From the cell containing the given text, extract its center point as [X, Y] coordinate. 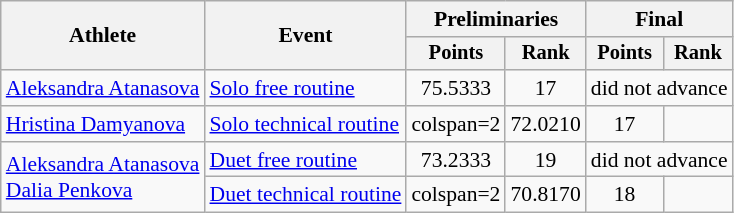
Athlete [103, 36]
Event [305, 36]
75.5333 [456, 88]
Aleksandra Atanasova [103, 88]
Hristina Damyanova [103, 124]
72.0210 [545, 124]
Solo technical routine [305, 124]
Aleksandra AtanasovaDalia Penkova [103, 178]
Duet technical routine [305, 195]
Final [660, 19]
Solo free routine [305, 88]
18 [624, 195]
73.2333 [456, 160]
70.8170 [545, 195]
Preliminaries [496, 19]
19 [545, 160]
Duet free routine [305, 160]
